Find where the given text appears and provide that cell's center as [x, y] coordinate. 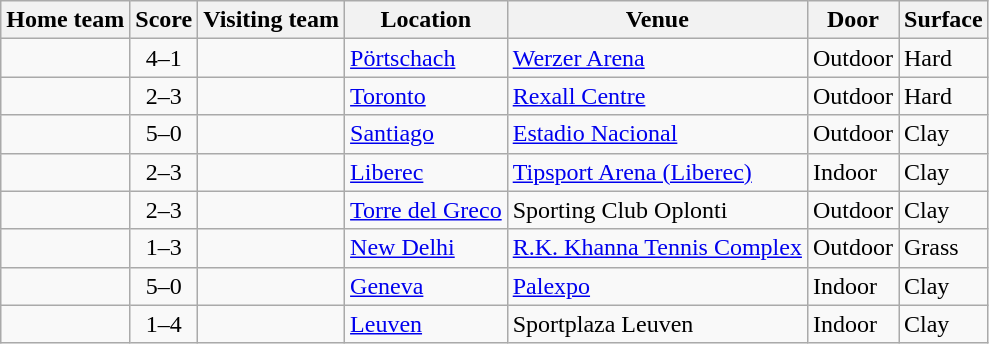
Tipsport Arena (Liberec) [657, 172]
Torre del Greco [426, 210]
Palexpo [657, 286]
Sportplaza Leuven [657, 324]
Location [426, 20]
Surface [943, 20]
Geneva [426, 286]
1–3 [164, 248]
Sporting Club Oplonti [657, 210]
Rexall Centre [657, 96]
Visiting team [272, 20]
Toronto [426, 96]
4–1 [164, 58]
New Delhi [426, 248]
Pörtschach [426, 58]
Estadio Nacional [657, 134]
Venue [657, 20]
Liberec [426, 172]
Door [852, 20]
Grass [943, 248]
R.K. Khanna Tennis Complex [657, 248]
1–4 [164, 324]
Werzer Arena [657, 58]
Santiago [426, 134]
Leuven [426, 324]
Home team [66, 20]
Score [164, 20]
